Find where the given text appears and provide that cell's center as [x, y] coordinate. 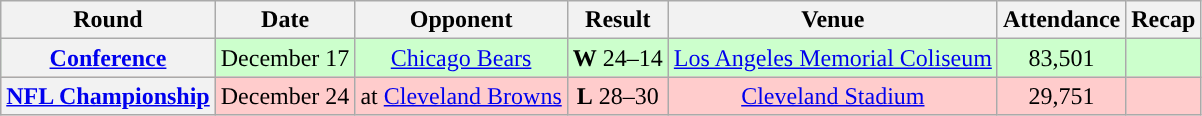
December 24 [285, 96]
Date [285, 20]
Los Angeles Memorial Coliseum [832, 58]
Chicago Bears [461, 58]
Cleveland Stadium [832, 96]
Conference [108, 58]
Venue [832, 20]
Round [108, 20]
83,501 [1061, 58]
Recap [1164, 20]
Attendance [1061, 20]
at Cleveland Browns [461, 96]
W 24–14 [618, 58]
29,751 [1061, 96]
NFL Championship [108, 96]
L 28–30 [618, 96]
Opponent [461, 20]
December 17 [285, 58]
Result [618, 20]
